From the cell containing the given text, extract its center point as [X, Y] coordinate. 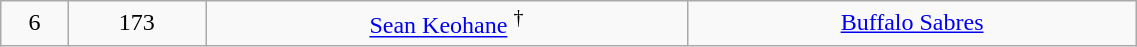
6 [34, 24]
Sean Keohane † [447, 24]
Buffalo Sabres [912, 24]
173 [136, 24]
